Find where the given text appears and provide that cell's center as [x, y] coordinate. 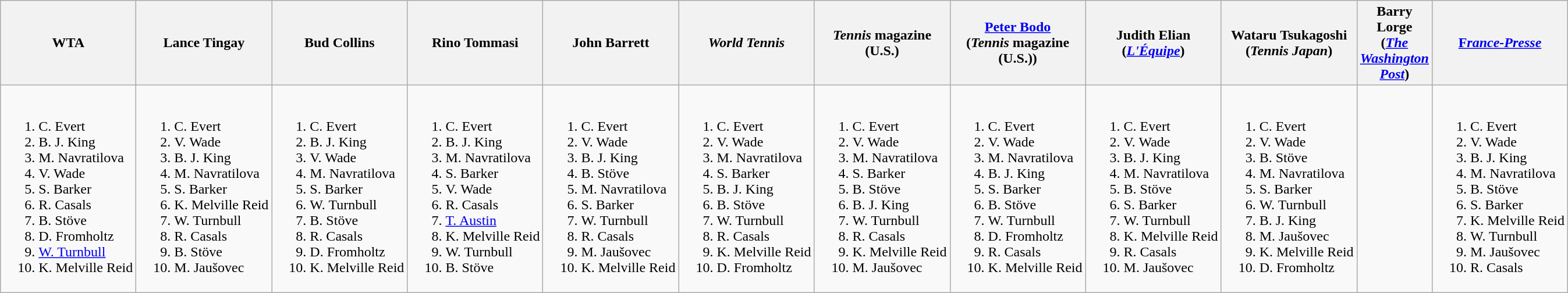
C. Evert V. Wade B. J. King M. Navratilova B. Stöve S. Barker K. Melville Reid W. Turnbull M. Jaušovec R. Casals [1499, 189]
C. Evert B. J. King V. Wade M. Navratilova S. Barker W. Turnbull B. Stöve R. Casals D. Fromholtz K. Melville Reid [340, 189]
Rino Tommasi [475, 43]
C. Evert V. Wade B. J. King B. Stöve M. Navratilova S. Barker W. Turnbull R. Casals M. Jaušovec K. Melville Reid [611, 189]
C. Evert V. Wade M. Navratilova S. Barker B. J. King B. Stöve W. Turnbull R. Casals K. Melville Reid D. Fromholtz [746, 189]
Peter Bodo(Tennis magazine(U.S.)) [1017, 43]
WTA [69, 43]
Judith Elian(L'Équipe) [1154, 43]
C. Evert V. Wade M. Navratilova B. J. King S. Barker B. Stöve W. Turnbull D. Fromholtz R. Casals K. Melville Reid [1017, 189]
C. Evert V. Wade B. J. King M. Navratilova B. Stöve S. Barker W. Turnbull K. Melville Reid R. Casals M. Jaušovec [1154, 189]
C. Evert V. Wade B. Stöve M. Navratilova S. Barker W. Turnbull B. J. King M. Jaušovec K. Melville Reid D. Fromholtz [1289, 189]
C. Evert V. Wade M. Navratilova S. Barker B. Stöve B. J. King W. Turnbull R. Casals K. Melville Reid M. Jaušovec [882, 189]
World Tennis [746, 43]
C. Evert V. Wade B. J. King M. Navratilova S. Barker K. Melville Reid W. Turnbull R. Casals B. Stöve M. Jaušovec [204, 189]
Tennis magazine(U.S.) [882, 43]
C. Evert B. J. King M. Navratilova V. Wade S. Barker R. Casals B. Stöve D. Fromholtz W. Turnbull K. Melville Reid [69, 189]
C. Evert B. J. King M. Navratilova S. Barker V. Wade R. Casals T. Austin K. Melville Reid W. Turnbull B. Stöve [475, 189]
France-Presse [1499, 43]
Wataru Tsukagoshi(Tennis Japan) [1289, 43]
John Barrett [611, 43]
Bud Collins [340, 43]
Lance Tingay [204, 43]
Barry Lorge(The Washington Post) [1395, 43]
